Extract the [X, Y] coordinate from the center of the cell holding the provided text.  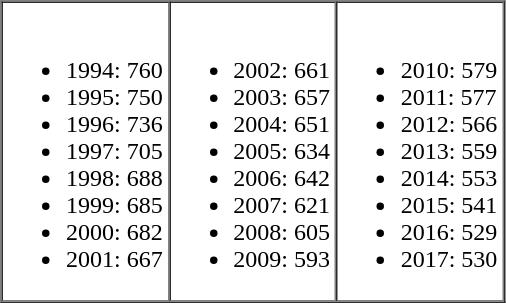
1994: 7601995: 7501996: 7361997: 7051998: 6881999: 6852000: 6822001: 667 [86, 152]
2002: 6612003: 6572004: 6512005: 6342006: 6422007: 6212008: 6052009: 593 [252, 152]
2010: 5792011: 5772012: 5662013: 5592014: 5532015: 5412016: 5292017: 530 [420, 152]
